Extract the [x, y] coordinate from the center of the cell holding the provided text.  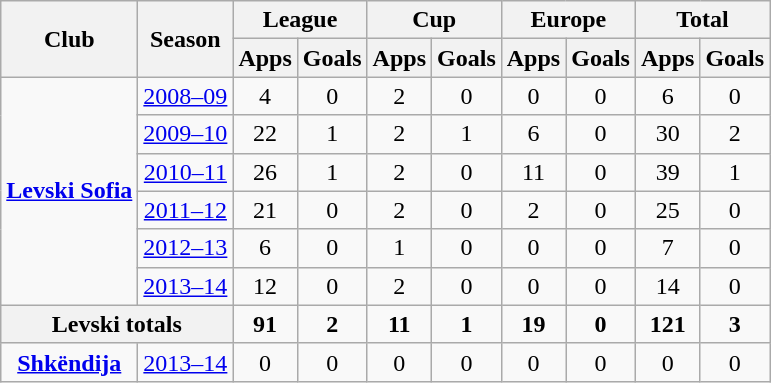
Levski totals [117, 324]
22 [265, 134]
2011–12 [186, 210]
4 [265, 96]
League [300, 20]
Shkëndija [70, 362]
19 [533, 324]
Season [186, 39]
91 [265, 324]
Europe [568, 20]
2010–11 [186, 172]
Total [702, 20]
3 [735, 324]
Levski Sofia [70, 191]
Club [70, 39]
14 [667, 286]
2009–10 [186, 134]
Cup [434, 20]
12 [265, 286]
21 [265, 210]
25 [667, 210]
121 [667, 324]
2012–13 [186, 248]
26 [265, 172]
7 [667, 248]
39 [667, 172]
2008–09 [186, 96]
30 [667, 134]
